Output the (x, y) coordinate of the center of the cell containing the given text.  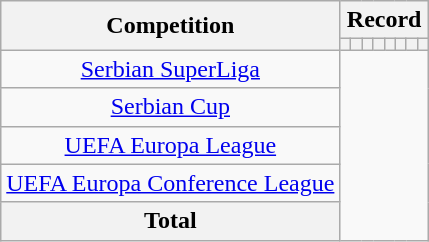
Total (170, 221)
UEFA Europa Conference League (170, 183)
Serbian SuperLiga (170, 69)
Serbian Cup (170, 107)
Record (384, 20)
Competition (170, 26)
UEFA Europa League (170, 145)
